Extract the (x, y) coordinate from the center of the cell holding the provided text.  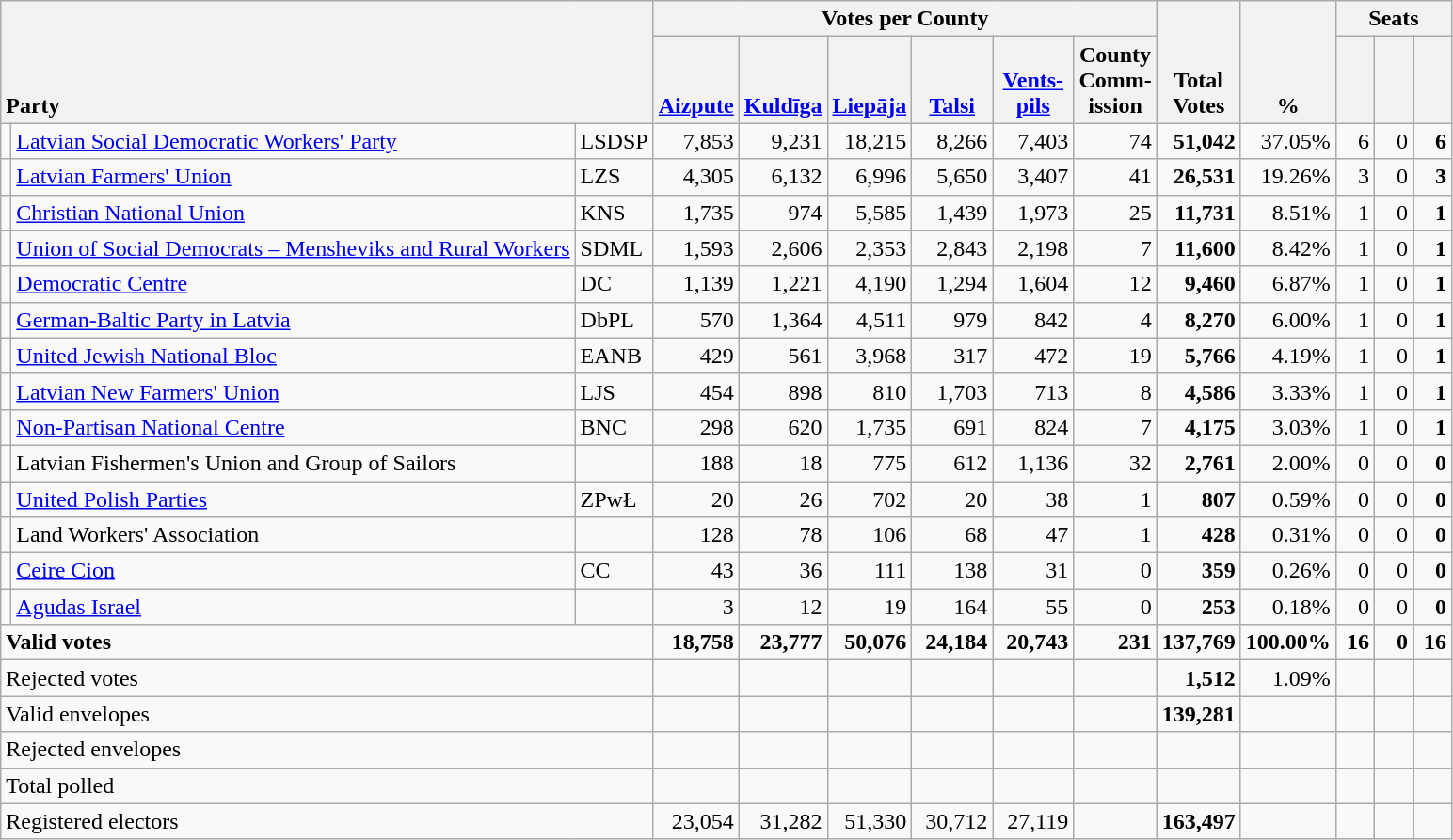
18,758 (696, 642)
30,712 (952, 821)
Rejected votes (327, 678)
137,769 (1199, 642)
561 (783, 356)
20,743 (1033, 642)
27,119 (1033, 821)
317 (952, 356)
6.00% (1287, 320)
111 (870, 571)
8,266 (952, 141)
824 (1033, 427)
4,511 (870, 320)
128 (696, 535)
6,132 (783, 177)
36 (783, 571)
0.59% (1287, 499)
Liepāja (870, 80)
Christian National Union (294, 213)
4 (1115, 320)
713 (1033, 391)
Valid votes (327, 642)
4,586 (1199, 391)
31,282 (783, 821)
26 (783, 499)
974 (783, 213)
4,305 (696, 177)
51,042 (1199, 141)
842 (1033, 320)
Non-Partisan National Centre (294, 427)
1,136 (1033, 463)
4.19% (1287, 356)
5,585 (870, 213)
428 (1199, 535)
Party (327, 62)
25 (1115, 213)
Latvian New Farmers' Union (294, 391)
% (1287, 62)
DC (614, 284)
2,606 (783, 248)
CC (614, 571)
298 (696, 427)
Ceire Cion (294, 571)
BNC (614, 427)
7,853 (696, 141)
Talsi (952, 80)
4,175 (1199, 427)
3,968 (870, 356)
1,512 (1199, 678)
1,973 (1033, 213)
1.09% (1287, 678)
1,439 (952, 213)
0.26% (1287, 571)
Registered electors (327, 821)
47 (1033, 535)
810 (870, 391)
807 (1199, 499)
31 (1033, 571)
Total Votes (1199, 62)
4,190 (870, 284)
6,996 (870, 177)
979 (952, 320)
138 (952, 571)
454 (696, 391)
EANB (614, 356)
51,330 (870, 821)
Seats (1393, 19)
2,843 (952, 248)
Latvian Social Democratic Workers' Party (294, 141)
Valid envelopes (327, 714)
164 (952, 607)
1,221 (783, 284)
2,761 (1199, 463)
702 (870, 499)
9,460 (1199, 284)
100.00% (1287, 642)
359 (1199, 571)
612 (952, 463)
5,766 (1199, 356)
23,054 (696, 821)
775 (870, 463)
55 (1033, 607)
Kuldīga (783, 80)
Aizpute (696, 80)
Vents- pils (1033, 80)
1,364 (783, 320)
18,215 (870, 141)
1,593 (696, 248)
163,497 (1199, 821)
139,281 (1199, 714)
German-Baltic Party in Latvia (294, 320)
8.51% (1287, 213)
Votes per County (905, 19)
8 (1115, 391)
United Jewish National Bloc (294, 356)
24,184 (952, 642)
ZPwŁ (614, 499)
Latvian Fishermen's Union and Group of Sailors (294, 463)
3.33% (1287, 391)
1,294 (952, 284)
DbPL (614, 320)
2,353 (870, 248)
3,407 (1033, 177)
691 (952, 427)
472 (1033, 356)
Union of Social Democrats – Mensheviks and Rural Workers (294, 248)
11,731 (1199, 213)
LSDSP (614, 141)
19.26% (1287, 177)
2,198 (1033, 248)
43 (696, 571)
570 (696, 320)
41 (1115, 177)
429 (696, 356)
188 (696, 463)
898 (783, 391)
32 (1115, 463)
38 (1033, 499)
9,231 (783, 141)
26,531 (1199, 177)
23,777 (783, 642)
11,600 (1199, 248)
SDML (614, 248)
2.00% (1287, 463)
253 (1199, 607)
6.87% (1287, 284)
Rejected envelopes (327, 750)
United Polish Parties (294, 499)
KNS (614, 213)
8,270 (1199, 320)
1,604 (1033, 284)
74 (1115, 141)
78 (783, 535)
106 (870, 535)
3.03% (1287, 427)
231 (1115, 642)
LZS (614, 177)
0.18% (1287, 607)
1,139 (696, 284)
37.05% (1287, 141)
LJS (614, 391)
Democratic Centre (294, 284)
1,703 (952, 391)
Latvian Farmers' Union (294, 177)
18 (783, 463)
County Comm- ission (1115, 80)
0.31% (1287, 535)
Agudas Israel (294, 607)
8.42% (1287, 248)
5,650 (952, 177)
Total polled (327, 785)
7,403 (1033, 141)
620 (783, 427)
50,076 (870, 642)
68 (952, 535)
Land Workers' Association (294, 535)
